Detect which cell encompasses the target text, then output its [X, Y] center coordinate. 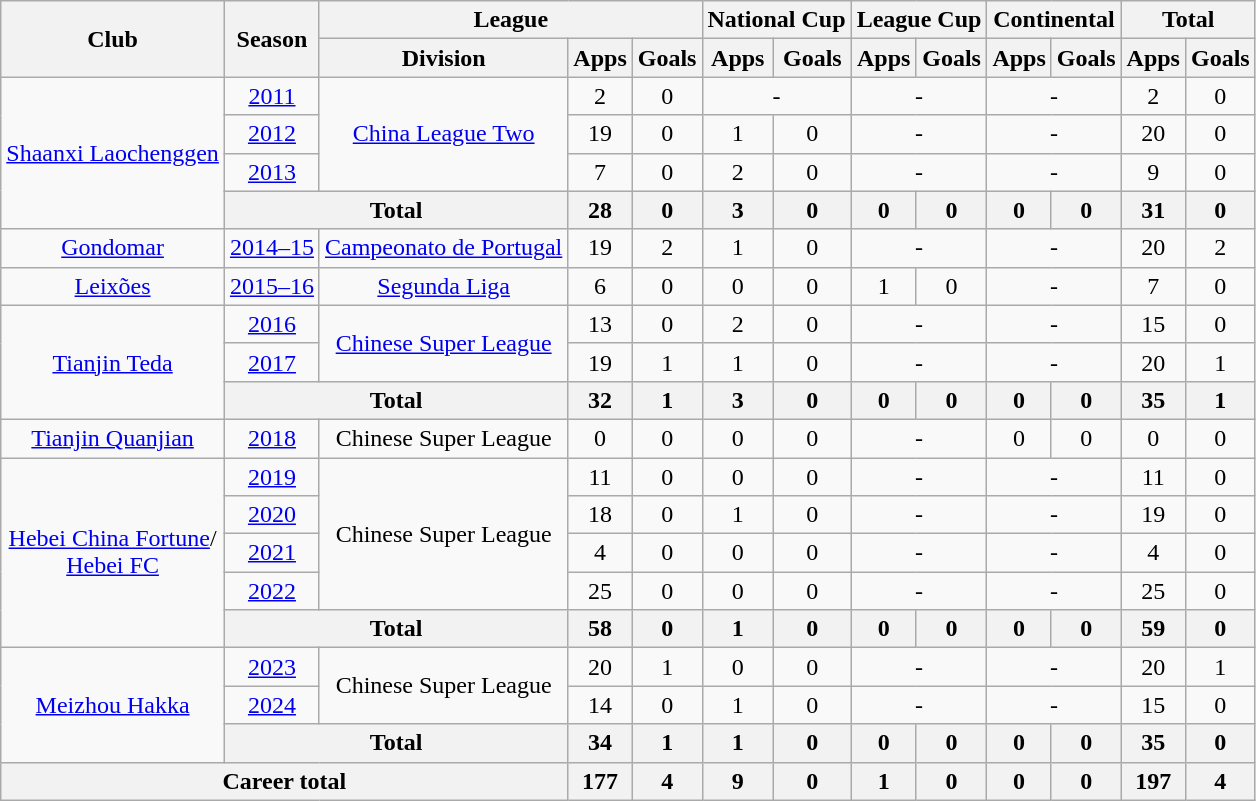
18 [600, 515]
2012 [272, 134]
Hebei China Fortune/Hebei FC [113, 553]
Segunda Liga [443, 286]
China League Two [443, 134]
6 [600, 286]
Career total [284, 781]
National Cup [776, 20]
28 [600, 210]
Campeonato de Portugal [443, 248]
Tianjin Quanjian [113, 438]
Meizhou Hakka [113, 705]
2023 [272, 667]
2017 [272, 362]
Club [113, 39]
59 [1153, 629]
Season [272, 39]
2021 [272, 553]
177 [600, 781]
13 [600, 324]
League Cup [919, 20]
League [510, 20]
2019 [272, 477]
2018 [272, 438]
2020 [272, 515]
Leixões [113, 286]
2014–15 [272, 248]
2024 [272, 705]
Shaanxi Laochenggen [113, 153]
2016 [272, 324]
14 [600, 705]
Division [443, 58]
2013 [272, 172]
Gondomar [113, 248]
2015–16 [272, 286]
197 [1153, 781]
31 [1153, 210]
2011 [272, 96]
32 [600, 400]
58 [600, 629]
34 [600, 743]
2022 [272, 591]
Continental [1054, 20]
Tianjin Teda [113, 362]
